Identify which cell holds the provided text, then report its (X, Y) central coordinate. 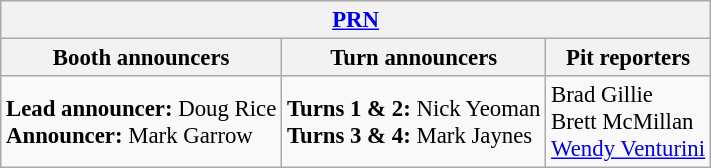
Brad GillieBrett McMillanWendy Venturini (628, 122)
Lead announcer: Doug RiceAnnouncer: Mark Garrow (142, 122)
Booth announcers (142, 58)
Turn announcers (414, 58)
PRN (356, 20)
Turns 1 & 2: Nick YeomanTurns 3 & 4: Mark Jaynes (414, 122)
Pit reporters (628, 58)
